Pinpoint the cell where the given text exists, returning its [x, y] midpoint coordinate. 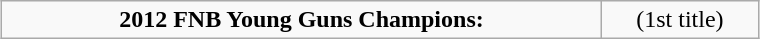
(1st title) [680, 20]
2012 FNB Young Guns Champions: [302, 20]
